Return [X, Y] of the center of cell containing provided text 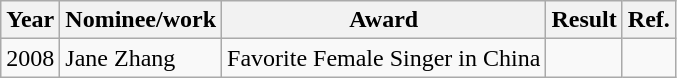
Result [584, 20]
Year [30, 20]
2008 [30, 58]
Jane Zhang [141, 58]
Nominee/work [141, 20]
Award [384, 20]
Favorite Female Singer in China [384, 58]
Ref. [648, 20]
